For the text-containing cell, return its midpoint in (X, Y) coordinate format. 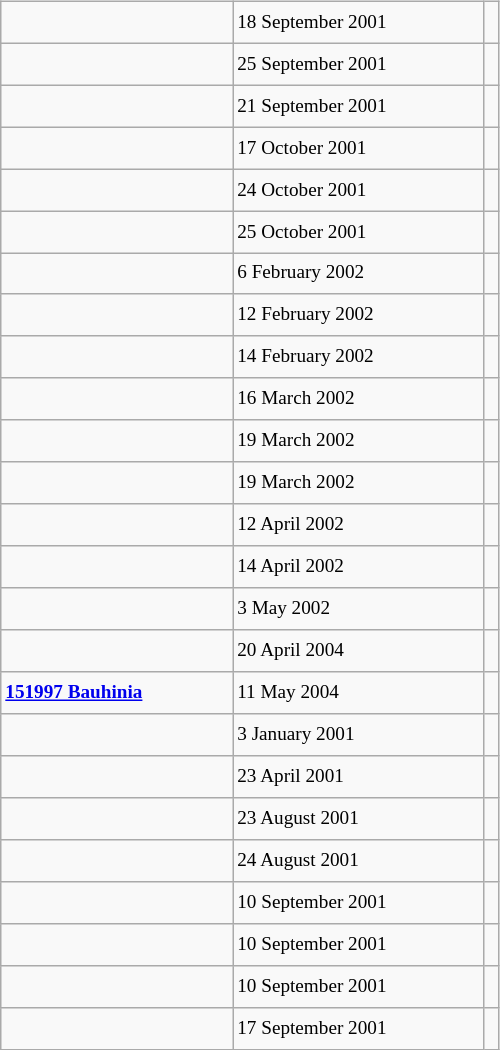
24 August 2001 (358, 861)
12 April 2002 (358, 525)
151997 Bauhinia (117, 693)
23 April 2001 (358, 777)
14 February 2002 (358, 357)
3 May 2002 (358, 609)
25 September 2001 (358, 64)
18 September 2001 (358, 22)
11 May 2004 (358, 693)
12 February 2002 (358, 315)
23 August 2001 (358, 819)
24 October 2001 (358, 190)
17 October 2001 (358, 148)
14 April 2002 (358, 567)
21 September 2001 (358, 106)
17 September 2001 (358, 1028)
25 October 2001 (358, 232)
3 January 2001 (358, 735)
16 March 2002 (358, 399)
20 April 2004 (358, 651)
6 February 2002 (358, 274)
